Search for the cell housing the specified text and yield its (x, y) center coordinate. 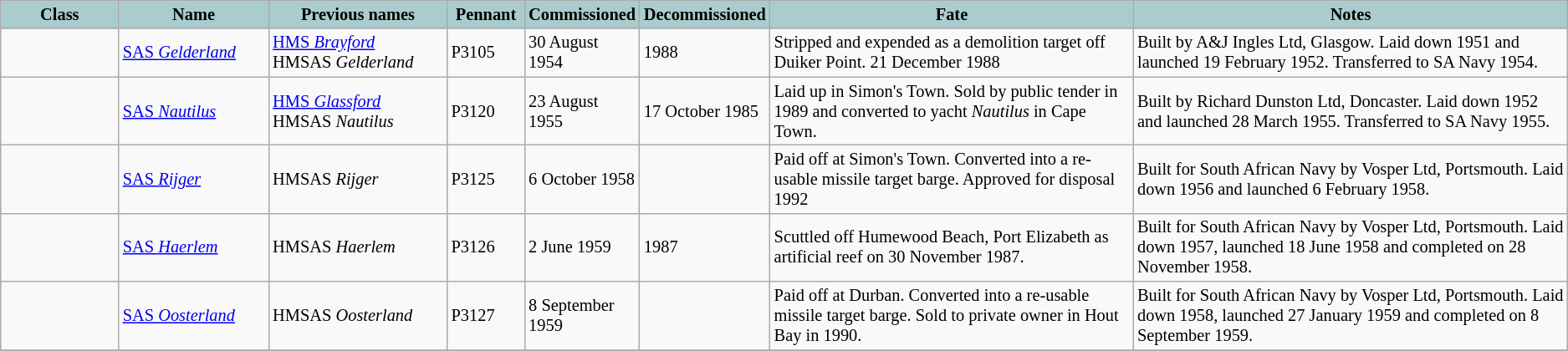
Paid off at Durban. Converted into a re-usable missile target barge. Sold to private owner in Hout Bay in 1990. (952, 316)
Scuttled off Humewood Beach, Port Elizabeth as artificial reef on 30 November 1987. (952, 247)
P3105 (487, 53)
1987 (705, 247)
Class (60, 14)
SAS Oosterland (194, 316)
P3120 (487, 111)
Built by Richard Dunston Ltd, Doncaster. Laid down 1952 and launched 28 March 1955. Transferred to SA Navy 1955. (1351, 111)
17 October 1985 (705, 111)
Paid off at Simon's Town. Converted into a re-usable missile target barge. Approved for disposal 1992 (952, 179)
Laid up in Simon's Town. Sold by public tender in 1989 and converted to yacht Nautilus in Cape Town. (952, 111)
Fate (952, 14)
Stripped and expended as a demolition target off Duiker Point. 21 December 1988 (952, 53)
8 September 1959 (582, 316)
P3125 (487, 179)
Built for South African Navy by Vosper Ltd, Portsmouth. Laid down 1957, launched 18 June 1958 and completed on 28 November 1958. (1351, 247)
Pennant (487, 14)
Commissioned (582, 14)
HMSAS Oosterland (358, 316)
2 June 1959 (582, 247)
SAS Gelderland (194, 53)
HMSAS Haerlem (358, 247)
6 October 1958 (582, 179)
P3126 (487, 247)
Built for South African Navy by Vosper Ltd, Portsmouth. Laid down 1956 and launched 6 February 1958. (1351, 179)
SAS Nautilus (194, 111)
23 August 1955 (582, 111)
HMS GlassfordHMSAS Nautilus (358, 111)
1988 (705, 53)
SAS Rijger (194, 179)
Decommissioned (705, 14)
SAS Haerlem (194, 247)
Previous names (358, 14)
30 August 1954 (582, 53)
HMS BrayfordHMSAS Gelderland (358, 53)
P3127 (487, 316)
Built for South African Navy by Vosper Ltd, Portsmouth. Laid down 1958, launched 27 January 1959 and completed on 8 September 1959. (1351, 316)
Built by A&J Ingles Ltd, Glasgow. Laid down 1951 and launched 19 February 1952. Transferred to SA Navy 1954. (1351, 53)
Name (194, 14)
HMSAS Rijger (358, 179)
Notes (1351, 14)
